Return the (x, y) coordinate for the center point of the cell that contains the specified text.  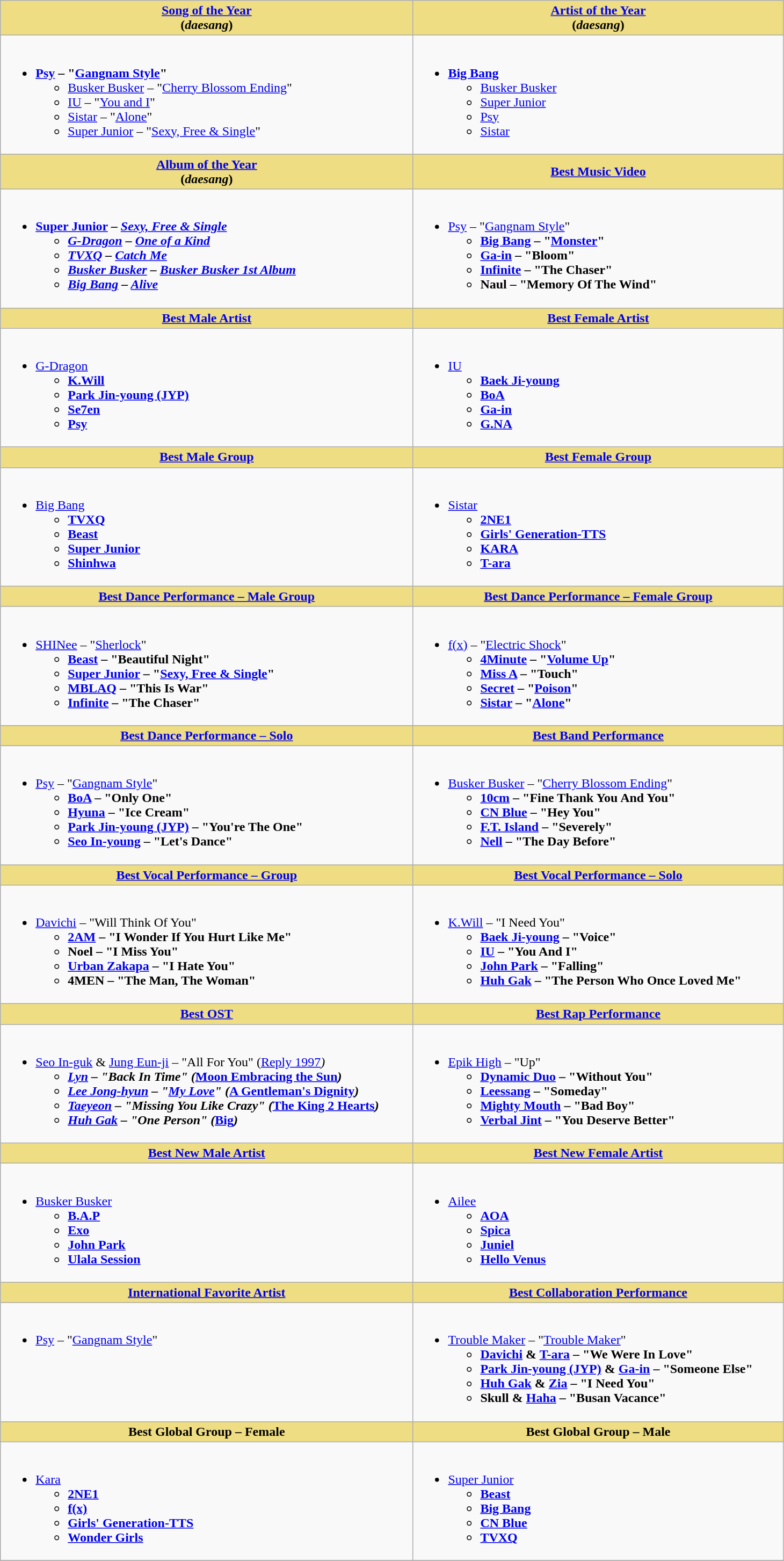
Sistar2NE1Girls' Generation-TTSKARAT-ara (598, 526)
Best Dance Performance – Female Group (598, 596)
Davichi – "Will Think Of You"2AM – "I Wonder If You Hurt Like Me"Noel – "I Miss You"Urban Zakapa – "I Hate You"4MEN – "The Man, The Woman" (207, 944)
Artist of the Year(daesang) (598, 18)
Psy – "Gangnam Style" (207, 1362)
Best Band Performance (598, 735)
Epik High – "Up"Dynamic Duo – "Without You"Leessang – "Someday"Mighty Mouth – "Bad Boy"Verbal Jint – "You Deserve Better" (598, 1084)
Album of the Year(daesang) (207, 172)
Big BangTVXQBeastSuper JuniorShinhwa (207, 526)
Best Collaboration Performance (598, 1292)
Psy – "Gangnam Style"Big Bang – "Monster"Ga-in – "Bloom"Infinite – "The Chaser"Naul – "Memory Of The Wind" (598, 248)
Big BangBusker BuskerSuper JuniorPsySistar (598, 95)
f(x) – "Electric Shock"4Minute – "Volume Up"Miss A – "Touch"Secret – "Poison"Sistar – "Alone" (598, 666)
K.Will – "I Need You"Baek Ji-young – "Voice"IU – "You And I"John Park – "Falling"Huh Gak – "The Person Who Once Loved Me" (598, 944)
Best Rap Performance (598, 1014)
Super Junior – Sexy, Free & SingleG-Dragon – One of a KindTVXQ – Catch MeBusker Busker – Busker Busker 1st AlbumBig Bang – Alive (207, 248)
Best Male Group (207, 457)
Best OST (207, 1014)
SHINee – "Sherlock"Beast – "Beautiful Night"Super Junior – "Sexy, Free & Single"MBLAQ – "This Is War"Infinite – "The Chaser" (207, 666)
Super JuniorBeastBig BangCN BlueTVXQ (598, 1501)
Best Dance Performance – Solo (207, 735)
Busker BuskerB.A.PExoJohn ParkUlala Session (207, 1223)
Best Vocal Performance – Group (207, 875)
Best Dance Performance – Male Group (207, 596)
Best Female Group (598, 457)
IUBaek Ji-youngBoAGa-inG.NA (598, 388)
Best Female Artist (598, 318)
G-DragonK.WillPark Jin-young (JYP)Se7enPsy (207, 388)
Song of the Year(daesang) (207, 18)
Best Male Artist (207, 318)
Kara2NE1f(x)Girls' Generation-TTSWonder Girls (207, 1501)
Best Vocal Performance – Solo (598, 875)
Psy – "Gangnam Style"Busker Busker – "Cherry Blossom Ending"IU – "You and I"Sistar – "Alone"Super Junior – "Sexy, Free & Single" (207, 95)
AileeAOASpicaJunielHello Venus (598, 1223)
Psy – "Gangnam Style"BoA – "Only One"Hyuna – "Ice Cream"Park Jin-young (JYP) – "You're The One"Seo In-young – "Let's Dance" (207, 805)
International Favorite Artist (207, 1292)
Best Music Video (598, 172)
Best Global Group – Female (207, 1432)
Best New Male Artist (207, 1153)
Best Global Group – Male (598, 1432)
Busker Busker – "Cherry Blossom Ending"10cm – "Fine Thank You And You"CN Blue – "Hey You"F.T. Island – "Severely"Nell – "The Day Before" (598, 805)
Best New Female Artist (598, 1153)
